Capture the cell that displays the provided text and extract its (X, Y) central coordinate. 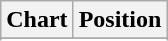
Chart (37, 20)
Position (120, 20)
